Find where the given text appears and provide that cell's center as [X, Y] coordinate. 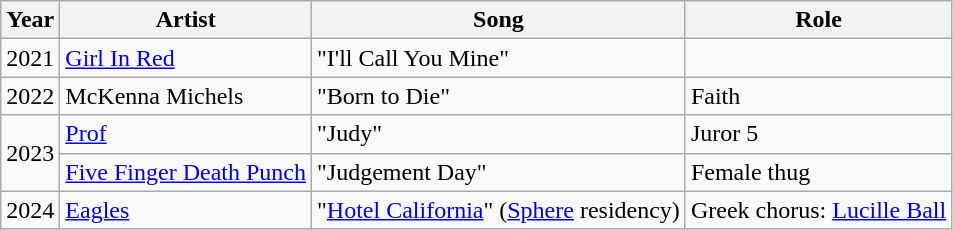
Girl In Red [186, 58]
"Judgement Day" [499, 172]
Five Finger Death Punch [186, 172]
"I'll Call You Mine" [499, 58]
Year [30, 20]
2022 [30, 96]
Prof [186, 134]
2023 [30, 153]
Role [818, 20]
2024 [30, 210]
Eagles [186, 210]
Greek chorus: Lucille Ball [818, 210]
McKenna Michels [186, 96]
2021 [30, 58]
Song [499, 20]
"Born to Die" [499, 96]
"Hotel California" (Sphere residency) [499, 210]
Female thug [818, 172]
Juror 5 [818, 134]
Faith [818, 96]
"Judy" [499, 134]
Artist [186, 20]
